Find where the given text appears and provide that cell's center as [x, y] coordinate. 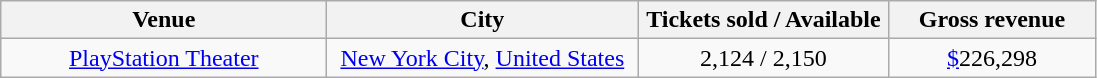
Venue [164, 20]
PlayStation Theater [164, 58]
2,124 / 2,150 [764, 58]
Tickets sold / Available [764, 20]
$226,298 [992, 58]
Gross revenue [992, 20]
City [482, 20]
New York City, United States [482, 58]
